Provide the (x, y) coordinate of the cell's center where the given text is located.  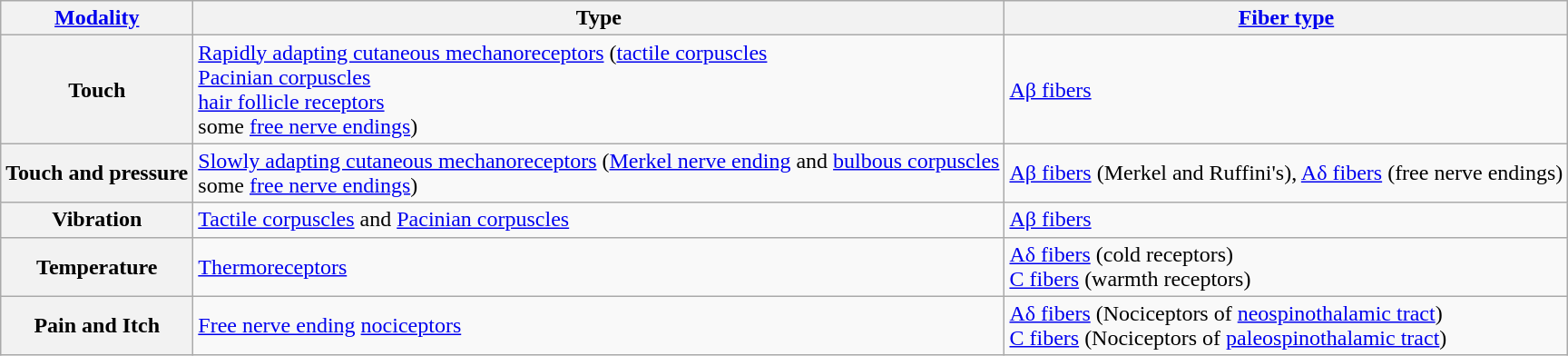
Type (599, 18)
Free nerve ending nociceptors (599, 325)
Pain and Itch (97, 325)
Aδ fibers (cold receptors) C fibers (warmth receptors) (1287, 267)
Touch and pressure (97, 173)
Slowly adapting cutaneous mechanoreceptors (Merkel nerve ending and bulbous corpuscles some free nerve endings) (599, 173)
Thermoreceptors (599, 267)
Rapidly adapting cutaneous mechanoreceptors (tactile corpuscles Pacinian corpuscles hair follicle receptors some free nerve endings) (599, 89)
Fiber type (1287, 18)
Touch (97, 89)
Modality (97, 18)
Aβ fibers (Merkel and Ruffini's), Aδ fibers (free nerve endings) (1287, 173)
Aδ fibers (Nociceptors of neospinothalamic tract) C fibers (Nociceptors of paleospinothalamic tract) (1287, 325)
Temperature (97, 267)
Vibration (97, 220)
Tactile corpuscles and Pacinian corpuscles (599, 220)
